Determine the (x, y) coordinate at the center of the cell enclosing the given text.  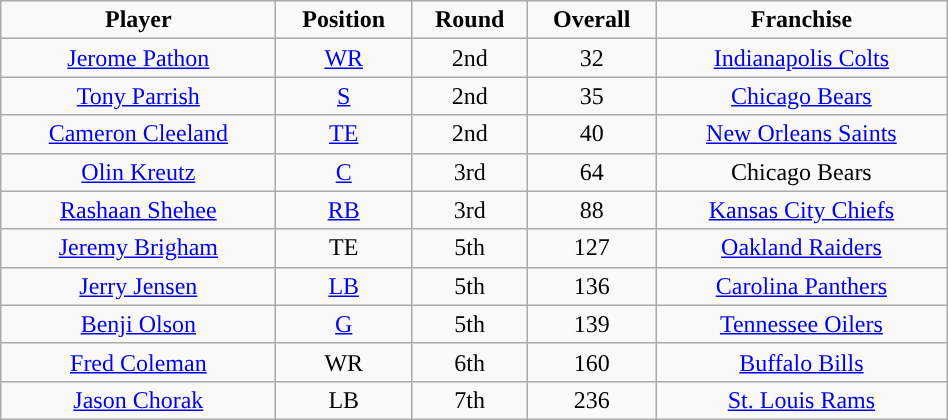
Position (344, 20)
Fred Coleman (138, 362)
G (344, 324)
Jeremy Brigham (138, 248)
Buffalo Bills (802, 362)
139 (592, 324)
Olin Kreutz (138, 172)
S (344, 96)
Oakland Raiders (802, 248)
Carolina Panthers (802, 286)
Jason Chorak (138, 400)
136 (592, 286)
Rashaan Shehee (138, 210)
64 (592, 172)
160 (592, 362)
Tennessee Oilers (802, 324)
Benji Olson (138, 324)
Kansas City Chiefs (802, 210)
40 (592, 134)
7th (469, 400)
Tony Parrish (138, 96)
Jerry Jensen (138, 286)
Overall (592, 20)
Round (469, 20)
RB (344, 210)
236 (592, 400)
C (344, 172)
Jerome Pathon (138, 58)
Indianapolis Colts (802, 58)
127 (592, 248)
88 (592, 210)
Player (138, 20)
6th (469, 362)
New Orleans Saints (802, 134)
32 (592, 58)
Franchise (802, 20)
Cameron Cleeland (138, 134)
35 (592, 96)
St. Louis Rams (802, 400)
